Determine the [X, Y] coordinate at the center of the cell enclosing the given text.  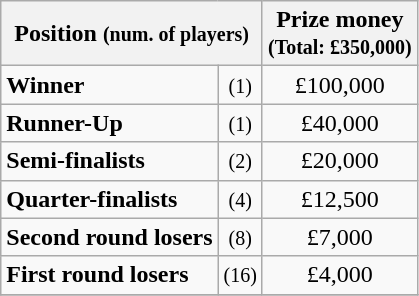
£7,000 [340, 237]
£20,000 [340, 161]
(16) [240, 275]
£100,000 [340, 85]
Second round losers [110, 237]
Prize money(Total: £350,000) [340, 34]
First round losers [110, 275]
Semi-finalists [110, 161]
Position (num. of players) [132, 34]
(2) [240, 161]
(8) [240, 237]
Winner [110, 85]
(4) [240, 199]
Quarter-finalists [110, 199]
Runner-Up [110, 123]
£12,500 [340, 199]
£4,000 [340, 275]
£40,000 [340, 123]
